For the text-containing cell, return its midpoint in [x, y] coordinate format. 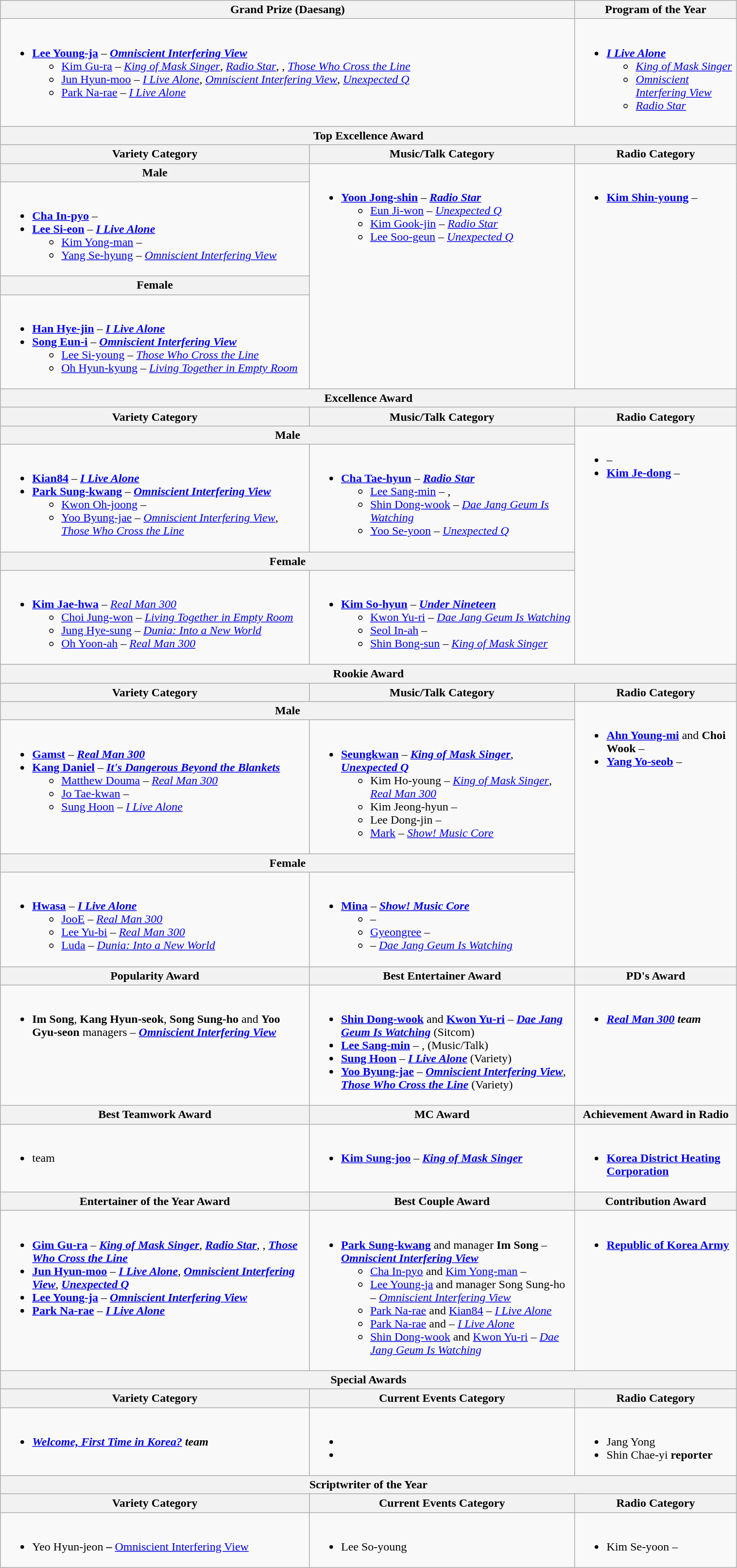
Best Entertainer Award [442, 976]
Kim Se-yoon – [656, 1540]
Seungkwan – King of Mask Singer, Unexpected QKim Ho-young – King of Mask Singer, Real Man 300Kim Jeong-hyun – Lee Dong-jin – Mark – Show! Music Core [442, 787]
Scriptwriter of the Year [368, 1485]
Republic of Korea Army [656, 1291]
Welcome, First Time in Korea? team [155, 1441]
Best Teamwork Award [155, 1115]
Yeo Hyun-jeon – Omniscient Interfering View [155, 1540]
team [155, 1158]
Kim So-hyun – Under NineteenKwon Yu-ri – Dae Jang Geum Is WatchingSeol In-ah – Shin Bong-sun – King of Mask Singer [442, 618]
Rookie Award [368, 674]
Kim Jae-hwa – Real Man 300Choi Jung-won – Living Together in Empty RoomJung Hye-sung – Dunia: Into a New WorldOh Yoon-ah – Real Man 300 [155, 618]
Kim Sung-joo – King of Mask Singer [442, 1158]
Korea District Heating Corporation [656, 1158]
Popularity Award [155, 976]
Gamst – Real Man 300Kang Daniel – It's Dangerous Beyond the BlanketsMatthew Douma – Real Man 300Jo Tae-kwan – Sung Hoon – I Live Alone [155, 787]
Yoon Jong-shin – Radio StarEun Ji-won – Unexpected QKim Gook-jin – Radio StarLee Soo-geun – Unexpected Q [442, 276]
Cha Tae-hyun – Radio StarLee Sang-min – , Shin Dong-wook – Dae Jang Geum Is WatchingYoo Se-yoon – Unexpected Q [442, 498]
– Kim Je-dong – [656, 545]
MC Award [442, 1115]
Kim Shin-young – [656, 276]
Cha In-pyo – Lee Si-eon – I Live AloneKim Yong-man – Yang Se-hyung – Omniscient Interfering View [155, 229]
I Live AloneKing of Mask SingerOmniscient Interfering ViewRadio Star [656, 73]
Mina – Show! Music Core – Gyeongree – – Dae Jang Geum Is Watching [442, 919]
Im Song, Kang Hyun-seok, Song Sung-ho and Yoo Gyu-seon managers – Omniscient Interfering View [155, 1045]
Achievement Award in Radio [656, 1115]
PD's Award [656, 976]
Best Couple Award [442, 1201]
Grand Prize (Daesang) [288, 10]
Ahn Young-mi and Choi Wook – Yang Yo-seob – [656, 834]
Real Man 300 team [656, 1045]
Top Excellence Award [368, 136]
Jang YongShin Chae-yi reporter [656, 1441]
Special Awards [368, 1379]
Lee So-young [442, 1540]
Entertainer of the Year Award [155, 1201]
Hwasa – I Live AloneJooE – Real Man 300Lee Yu-bi – Real Man 300Luda – Dunia: Into a New World [155, 919]
Program of the Year [656, 10]
Excellence Award [368, 398]
Contribution Award [656, 1201]
